Pinpoint the cell where the given text exists, returning its (x, y) midpoint coordinate. 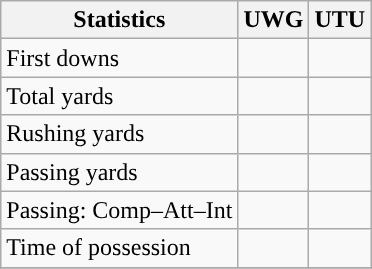
Rushing yards (120, 134)
Time of possession (120, 248)
Total yards (120, 96)
UWG (274, 20)
UTU (340, 20)
Passing: Comp–Att–Int (120, 210)
Passing yards (120, 172)
First downs (120, 58)
Statistics (120, 20)
